Determine the (x, y) coordinate at the center of the cell enclosing the given text.  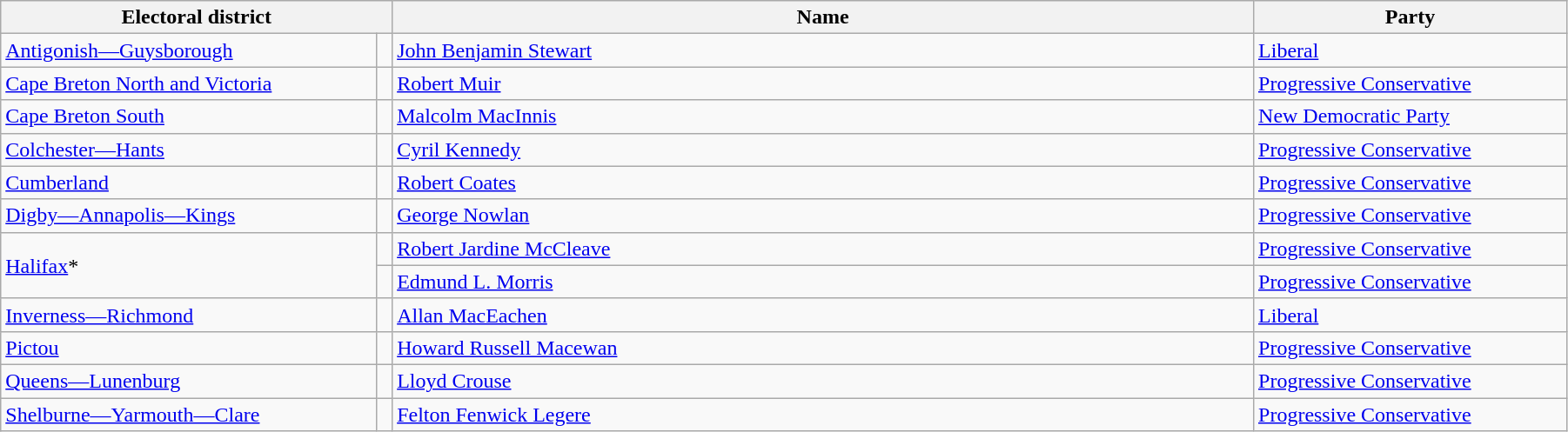
New Democratic Party (1411, 116)
Antigonish—Guysborough (189, 50)
Inverness—Richmond (189, 315)
Lloyd Crouse (823, 381)
Digby—Annapolis—Kings (189, 216)
Electoral district (197, 17)
Pictou (189, 348)
Robert Muir (823, 83)
George Nowlan (823, 216)
Name (823, 17)
Party (1411, 17)
Allan MacEachen (823, 315)
Cape Breton North and Victoria (189, 83)
Shelburne—Yarmouth—Clare (189, 415)
Malcolm MacInnis (823, 116)
Halifax* (189, 265)
John Benjamin Stewart (823, 50)
Felton Fenwick Legere (823, 415)
Howard Russell Macewan (823, 348)
Edmund L. Morris (823, 282)
Queens—Lunenburg (189, 381)
Cape Breton South (189, 116)
Cumberland (189, 183)
Cyril Kennedy (823, 150)
Colchester—Hants (189, 150)
Robert Coates (823, 183)
Robert Jardine McCleave (823, 249)
